Capture the cell that displays the provided text and extract its [X, Y] central coordinate. 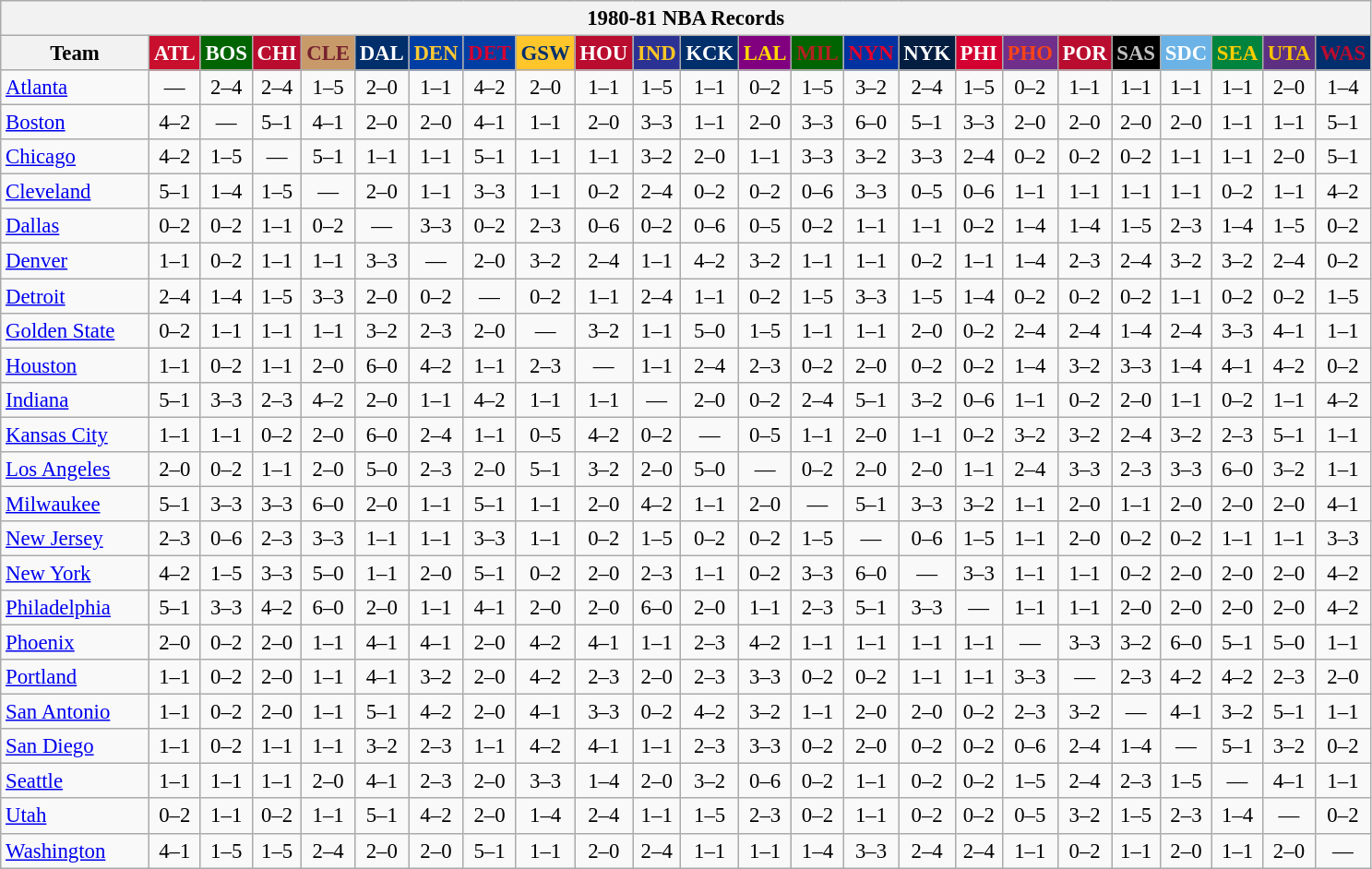
New York [76, 573]
DET [489, 54]
BOS [226, 54]
Philadelphia [76, 608]
PHO [1030, 54]
Seattle [76, 781]
LAL [764, 54]
CHI [277, 54]
IND [657, 54]
Boston [76, 123]
Kansas City [76, 434]
Team [76, 54]
Washington [76, 851]
Portland [76, 677]
SAS [1136, 54]
UTA [1288, 54]
SDC [1186, 54]
Cleveland [76, 192]
Atlanta [76, 88]
WAS [1342, 54]
Dallas [76, 226]
POR [1085, 54]
Los Angeles [76, 470]
HOU [603, 54]
San Antonio [76, 712]
ATL [174, 54]
Golden State [76, 330]
Houston [76, 365]
NYN [871, 54]
Indiana [76, 399]
New Jersey [76, 539]
Phoenix [76, 643]
NYK [926, 54]
San Diego [76, 746]
GSW [545, 54]
Chicago [76, 157]
KCK [710, 54]
Milwaukee [76, 504]
Detroit [76, 296]
CLE [328, 54]
DEN [435, 54]
Denver [76, 261]
DAL [382, 54]
MIL [817, 54]
PHI [978, 54]
1980-81 NBA Records [686, 18]
Utah [76, 816]
SEA [1238, 54]
